Output the (x, y) coordinate of the center of the cell containing the given text.  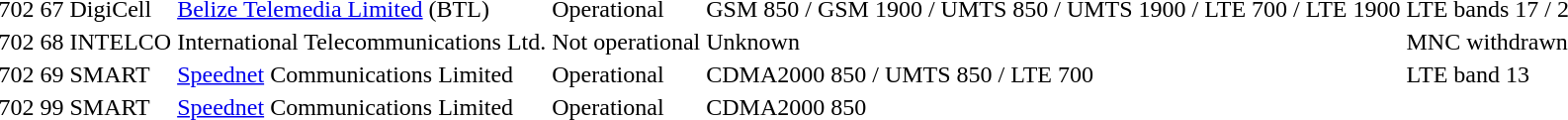
68 (51, 42)
69 (51, 74)
Not operational (627, 42)
INTELCO (121, 42)
SMART (121, 74)
International Telecommunications Ltd. (362, 42)
Operational (627, 74)
Unknown (1054, 42)
Speednet Communications Limited (362, 74)
CDMA2000 850 / UMTS 850 / LTE 700 (1054, 74)
